Detect which cell encompasses the target text, then output its (X, Y) center coordinate. 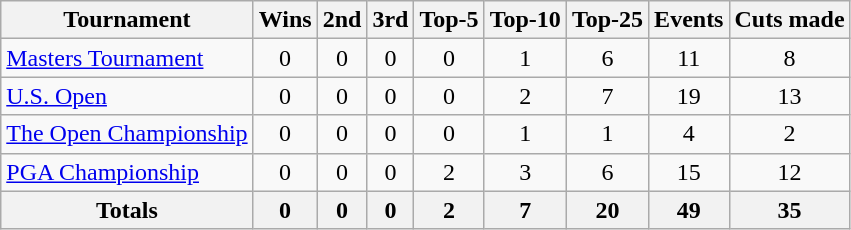
3 (525, 172)
35 (790, 210)
Events (689, 20)
Top-10 (525, 20)
11 (689, 58)
12 (790, 172)
49 (689, 210)
Masters Tournament (127, 58)
Cuts made (790, 20)
Totals (127, 210)
20 (607, 210)
15 (689, 172)
PGA Championship (127, 172)
The Open Championship (127, 134)
Top-25 (607, 20)
8 (790, 58)
13 (790, 96)
Top-5 (449, 20)
2nd (342, 20)
3rd (390, 20)
Wins (285, 20)
U.S. Open (127, 96)
4 (689, 134)
Tournament (127, 20)
19 (689, 96)
